Capture the cell that displays the provided text and extract its (x, y) central coordinate. 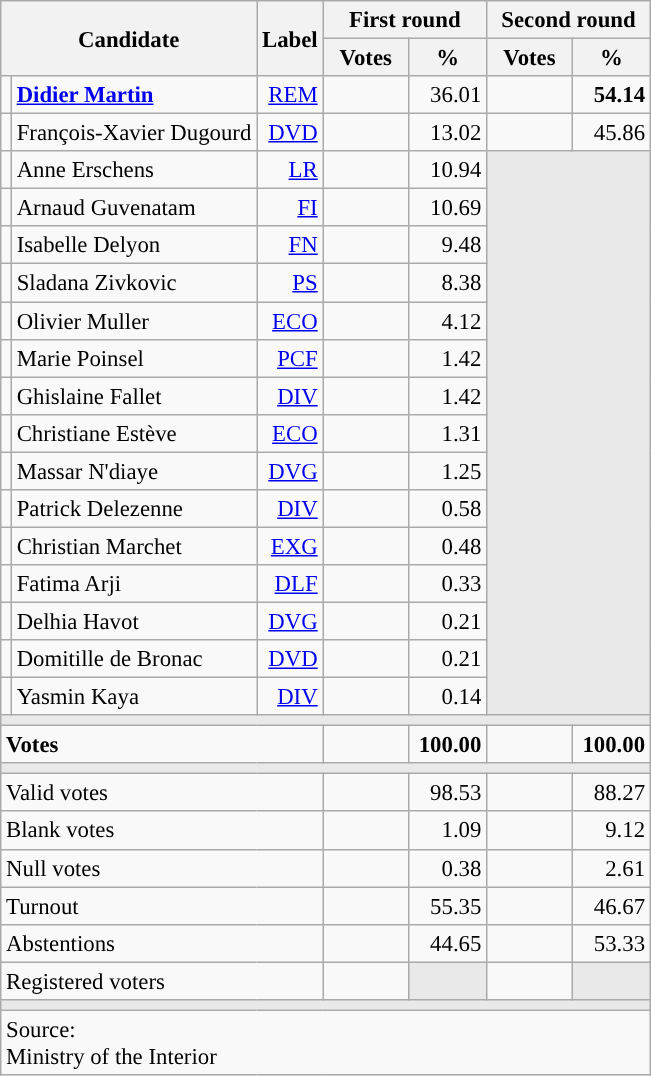
Olivier Muller (134, 321)
Label (290, 38)
Abstentions (162, 943)
François-Xavier Dugourd (134, 133)
1.25 (448, 471)
First round (405, 20)
Massar N'diaye (134, 471)
PCF (290, 358)
1.09 (448, 831)
88.27 (611, 793)
Christiane Estève (134, 433)
Arnaud Guvenatam (134, 208)
0.33 (448, 584)
0.38 (448, 868)
Sladana Zivkovic (134, 283)
2.61 (611, 868)
Null votes (162, 868)
Blank votes (162, 831)
Didier Martin (134, 95)
0.48 (448, 546)
FI (290, 208)
Source:Ministry of the Interior (326, 1042)
Yasmin Kaya (134, 697)
PS (290, 283)
45.86 (611, 133)
LR (290, 170)
DLF (290, 584)
Registered voters (162, 981)
Domitille de Bronac (134, 659)
55.35 (448, 906)
Christian Marchet (134, 546)
8.38 (448, 283)
REM (290, 95)
4.12 (448, 321)
44.65 (448, 943)
Patrick Delezenne (134, 509)
Fatima Arji (134, 584)
46.67 (611, 906)
Valid votes (162, 793)
1.31 (448, 433)
13.02 (448, 133)
36.01 (448, 95)
9.12 (611, 831)
0.14 (448, 697)
54.14 (611, 95)
Ghislaine Fallet (134, 396)
98.53 (448, 793)
Isabelle Delyon (134, 245)
EXG (290, 546)
Anne Erschens (134, 170)
53.33 (611, 943)
Turnout (162, 906)
10.94 (448, 170)
9.48 (448, 245)
Delhia Havot (134, 621)
10.69 (448, 208)
Second round (569, 20)
0.58 (448, 509)
Candidate (129, 38)
Marie Poinsel (134, 358)
FN (290, 245)
